Locate the cell with the specified text and output its [x, y] center coordinate. 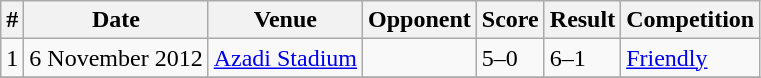
6–1 [582, 58]
Competition [690, 20]
Venue [285, 20]
6 November 2012 [116, 58]
Score [510, 20]
Date [116, 20]
5–0 [510, 58]
Result [582, 20]
Opponent [420, 20]
Azadi Stadium [285, 58]
# [12, 20]
1 [12, 58]
Friendly [690, 58]
